Search for the cell housing the specified text and yield its [x, y] center coordinate. 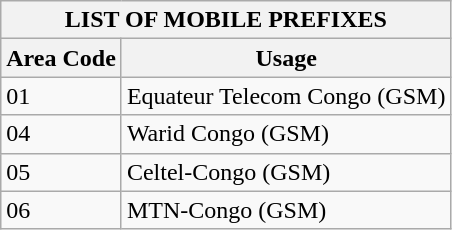
01 [62, 96]
Usage [286, 58]
Equateur Telecom Congo (GSM) [286, 96]
05 [62, 172]
Area Code [62, 58]
MTN-Congo (GSM) [286, 210]
06 [62, 210]
04 [62, 134]
LIST OF MOBILE PREFIXES [226, 20]
Warid Congo (GSM) [286, 134]
Celtel-Congo (GSM) [286, 172]
